Determine the (X, Y) coordinate at the center of the cell enclosing the given text.  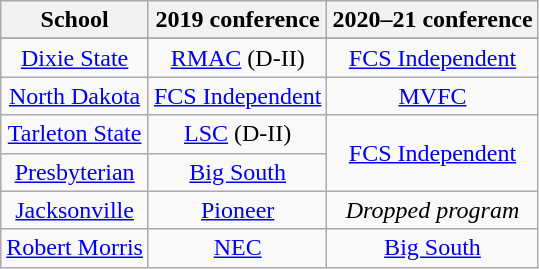
Dropped program (432, 210)
2019 conference (237, 20)
Presbyterian (75, 172)
Dixie State (75, 58)
2020–21 conference (432, 20)
Robert Morris (75, 248)
Jacksonville (75, 210)
North Dakota (75, 96)
School (75, 20)
Tarleton State (75, 134)
MVFC (432, 96)
LSC (D-II) (237, 134)
Pioneer (237, 210)
NEC (237, 248)
RMAC (D-II) (237, 58)
